Scan for the cell matching the given text and deliver its (x, y) coordinate at center. 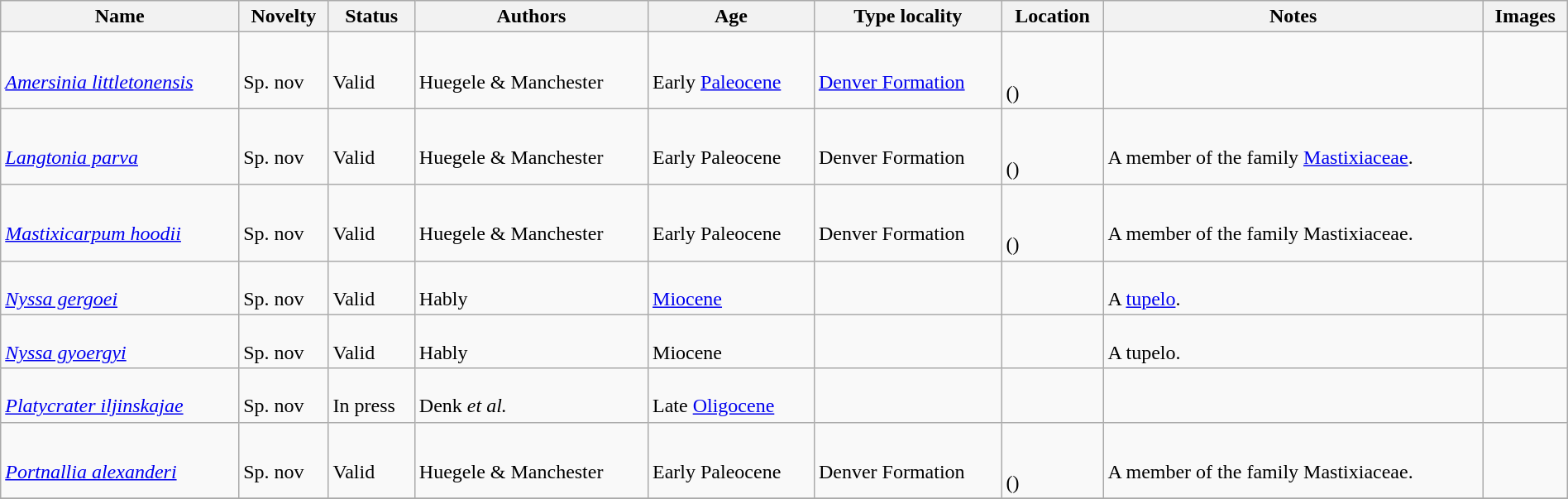
Age (731, 17)
Nyssa gyoergyi (120, 341)
Type locality (908, 17)
Nyssa gergoei (120, 288)
Langtonia parva (120, 146)
Name (120, 17)
Notes (1293, 17)
Mastixicarpum hoodii (120, 223)
Platycrater iljinskajae (120, 396)
Novelty (284, 17)
Late Oligocene (731, 396)
Amersinia littletonensis (120, 70)
Denk et al. (531, 396)
Images (1525, 17)
Status (371, 17)
Portnallia alexanderi (120, 460)
Location (1052, 17)
Authors (531, 17)
In press (371, 396)
